Return the [X, Y] coordinate for the center point of the cell that contains the specified text.  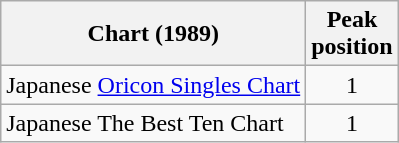
Japanese Oricon Singles Chart [154, 85]
Japanese The Best Ten Chart [154, 123]
Peakposition [352, 34]
Chart (1989) [154, 34]
